Scan for the cell matching the given text and deliver its (x, y) coordinate at center. 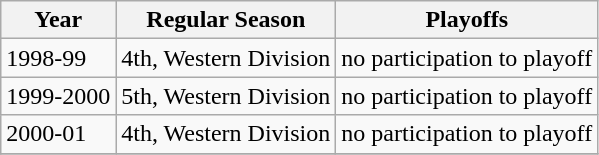
Playoffs (467, 20)
1999-2000 (58, 96)
Regular Season (226, 20)
Year (58, 20)
1998-99 (58, 58)
5th, Western Division (226, 96)
2000-01 (58, 134)
